Extract the (x, y) coordinate from the center of the cell holding the provided text.  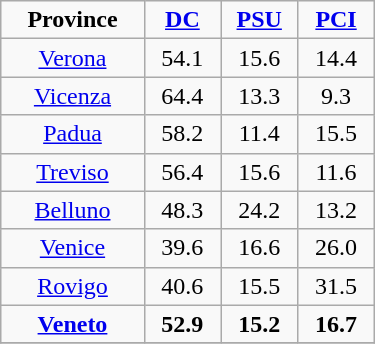
PSU (260, 20)
DC (182, 20)
48.3 (182, 210)
13.2 (336, 210)
13.3 (260, 96)
16.6 (260, 248)
31.5 (336, 286)
11.4 (260, 134)
9.3 (336, 96)
16.7 (336, 324)
56.4 (182, 172)
14.4 (336, 58)
52.9 (182, 324)
26.0 (336, 248)
Province (72, 20)
54.1 (182, 58)
40.6 (182, 286)
Venice (72, 248)
PCI (336, 20)
Verona (72, 58)
Veneto (72, 324)
Padua (72, 134)
24.2 (260, 210)
Treviso (72, 172)
Vicenza (72, 96)
11.6 (336, 172)
39.6 (182, 248)
Belluno (72, 210)
Rovigo (72, 286)
64.4 (182, 96)
58.2 (182, 134)
15.2 (260, 324)
